Capture the cell that displays the provided text and extract its (x, y) central coordinate. 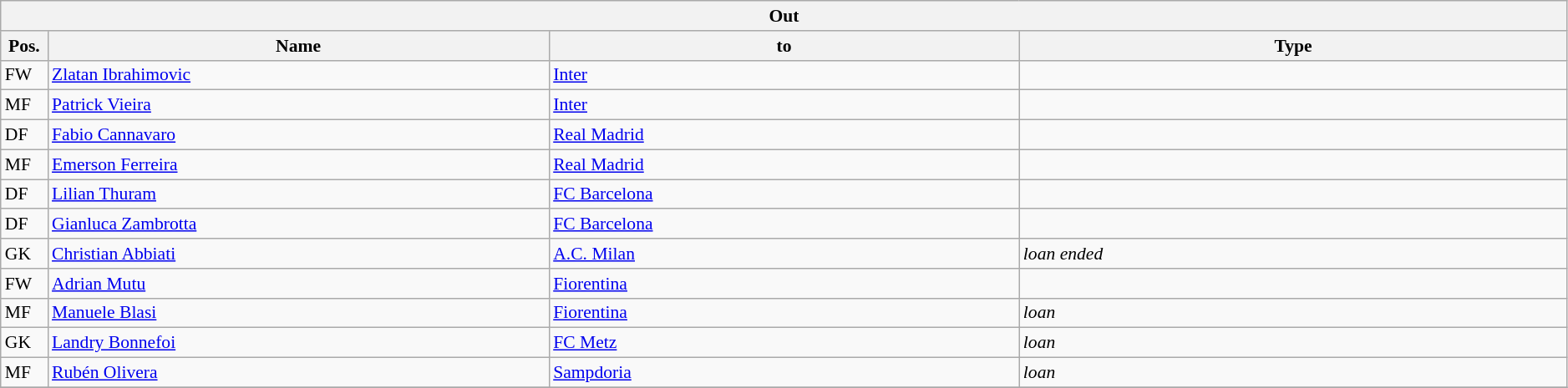
Rubén Olivera (298, 373)
Out (784, 16)
Emerson Ferreira (298, 164)
Type (1293, 46)
A.C. Milan (784, 254)
Gianluca Zambrotta (298, 224)
Zlatan Ibrahimovic (298, 75)
to (784, 46)
Adrian Mutu (298, 284)
Patrick Vieira (298, 105)
loan ended (1293, 254)
Landry Bonnefoi (298, 343)
Manuele Blasi (298, 313)
Sampdoria (784, 373)
FC Metz (784, 343)
Pos. (24, 46)
Name (298, 46)
Christian Abbiati (298, 254)
Lilian Thuram (298, 194)
Fabio Cannavaro (298, 135)
